Determine the (X, Y) coordinate at the center of the cell enclosing the given text.  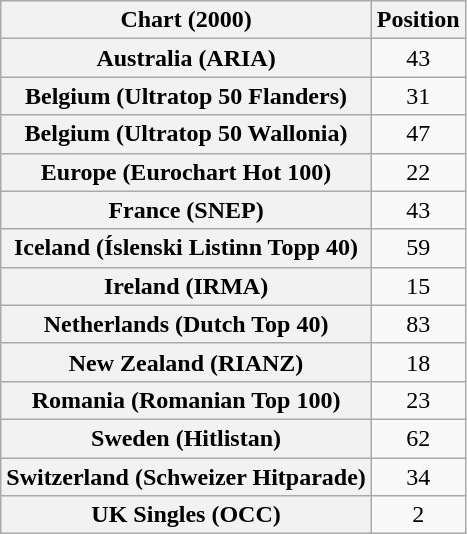
Position (418, 20)
France (SNEP) (186, 210)
Iceland (Íslenski Listinn Topp 40) (186, 248)
Belgium (Ultratop 50 Wallonia) (186, 134)
UK Singles (OCC) (186, 515)
22 (418, 172)
62 (418, 438)
59 (418, 248)
83 (418, 324)
Chart (2000) (186, 20)
23 (418, 400)
Europe (Eurochart Hot 100) (186, 172)
31 (418, 96)
Sweden (Hitlistan) (186, 438)
2 (418, 515)
Belgium (Ultratop 50 Flanders) (186, 96)
Netherlands (Dutch Top 40) (186, 324)
Australia (ARIA) (186, 58)
Switzerland (Schweizer Hitparade) (186, 477)
34 (418, 477)
Ireland (IRMA) (186, 286)
47 (418, 134)
15 (418, 286)
18 (418, 362)
New Zealand (RIANZ) (186, 362)
Romania (Romanian Top 100) (186, 400)
